Identify which cell holds the provided text, then report its [X, Y] central coordinate. 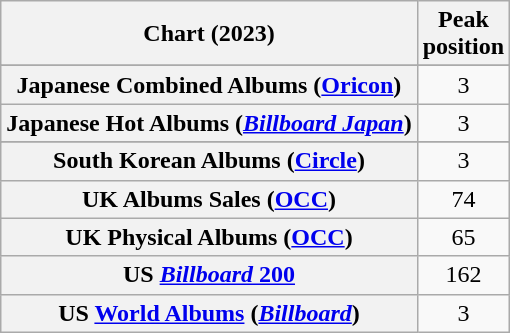
UK Albums Sales (OCC) [209, 199]
UK Physical Albums (OCC) [209, 237]
74 [463, 199]
Peakposition [463, 34]
65 [463, 237]
Chart (2023) [209, 34]
US Billboard 200 [209, 275]
Japanese Combined Albums (Oricon) [209, 85]
US World Albums (Billboard) [209, 313]
South Korean Albums (Circle) [209, 161]
162 [463, 275]
Japanese Hot Albums (Billboard Japan) [209, 123]
